Pinpoint the cell where the given text exists, returning its (x, y) midpoint coordinate. 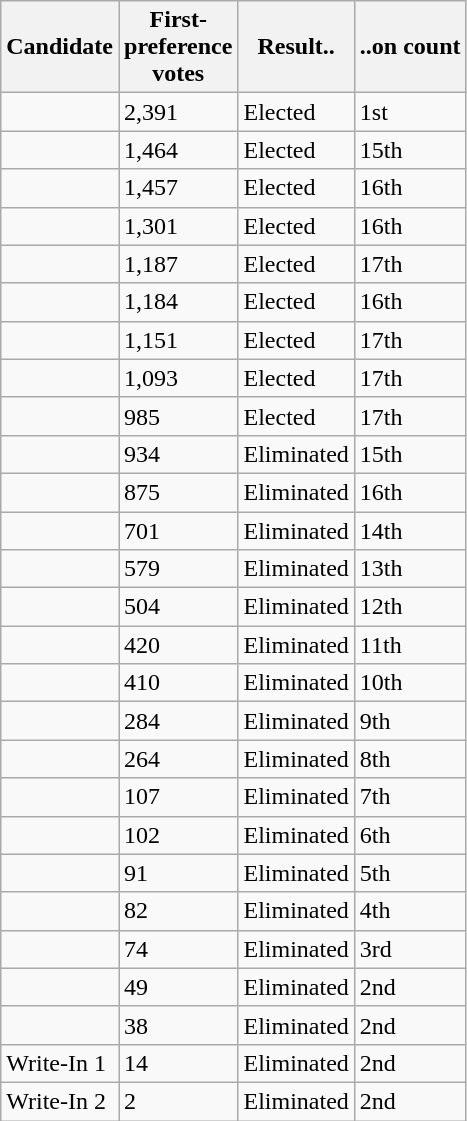
Write-In 1 (60, 1063)
107 (178, 797)
504 (178, 607)
875 (178, 492)
..on count (410, 47)
2 (178, 1101)
3rd (410, 949)
8th (410, 759)
701 (178, 531)
1,301 (178, 226)
1,457 (178, 188)
Result.. (296, 47)
13th (410, 569)
410 (178, 683)
1,093 (178, 378)
1,151 (178, 340)
Candidate (60, 47)
Write-In 2 (60, 1101)
102 (178, 835)
14th (410, 531)
9th (410, 721)
2,391 (178, 112)
First-preferencevotes (178, 47)
5th (410, 873)
1,187 (178, 264)
985 (178, 416)
11th (410, 645)
12th (410, 607)
10th (410, 683)
1,464 (178, 150)
284 (178, 721)
6th (410, 835)
1st (410, 112)
579 (178, 569)
1,184 (178, 302)
49 (178, 987)
420 (178, 645)
38 (178, 1025)
264 (178, 759)
934 (178, 454)
91 (178, 873)
4th (410, 911)
14 (178, 1063)
7th (410, 797)
82 (178, 911)
74 (178, 949)
